Return [x, y] of the center of cell containing provided text 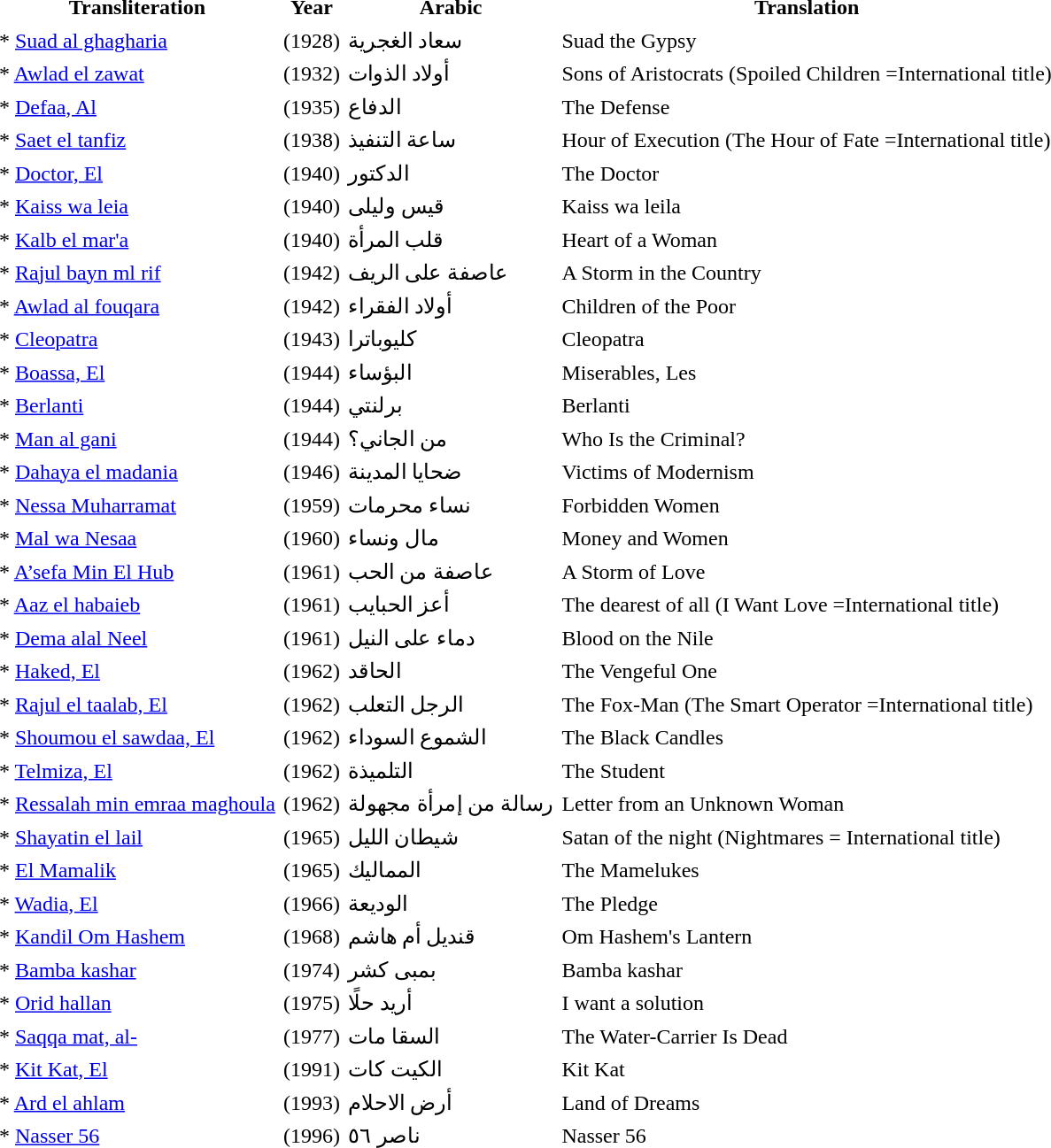
(1960) [312, 537]
أولاد الفقراء [451, 305]
الشموع السوداء [451, 737]
(1977) [312, 1036]
الكيت كات [451, 1068]
عاصفة من الحب [451, 571]
البؤساء [451, 372]
التلميذة [451, 770]
(1943) [312, 339]
بمبى كشر [451, 969]
(1968) [312, 936]
(1928) [312, 40]
قلب المرأة [451, 239]
الدكتور [451, 173]
الرجل التعلب [451, 704]
برلنتي [451, 404]
دماء على النيل [451, 637]
السقا مات [451, 1036]
أولاد الذوات [451, 73]
عاصفة على الريف [451, 272]
(1974) [312, 969]
كليوباترا [451, 339]
أريد حلًا [451, 1003]
(1935) [312, 106]
الحاقد [451, 670]
(1932) [312, 73]
أعز الحبايب [451, 605]
(1959) [312, 505]
قيس وليلى [451, 206]
(1993) [312, 1102]
(1966) [312, 903]
(1975) [312, 1003]
(1991) [312, 1068]
شيطان الليل [451, 836]
نساء محرمات [451, 505]
من الجاني؟ [451, 438]
(1938) [312, 139]
قنديل أم هاشم [451, 936]
الدفاع [451, 106]
المماليك [451, 870]
ضحايا المدينة [451, 472]
أرض الاحلام [451, 1102]
ساعة التنفيذ [451, 139]
سعاد الغجرية [451, 40]
مال ونساء [451, 537]
الوديعة [451, 903]
(1946) [312, 472]
رسالة من إمرأة مجهولة [451, 803]
